Return the [x, y] coordinate for the center point of the cell that contains the specified text.  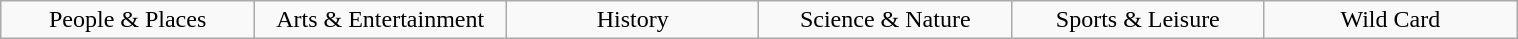
Wild Card [1390, 20]
People & Places [128, 20]
Arts & Entertainment [380, 20]
History [632, 20]
Sports & Leisure [1138, 20]
Science & Nature [886, 20]
